For the text-containing cell, return its midpoint in [x, y] coordinate format. 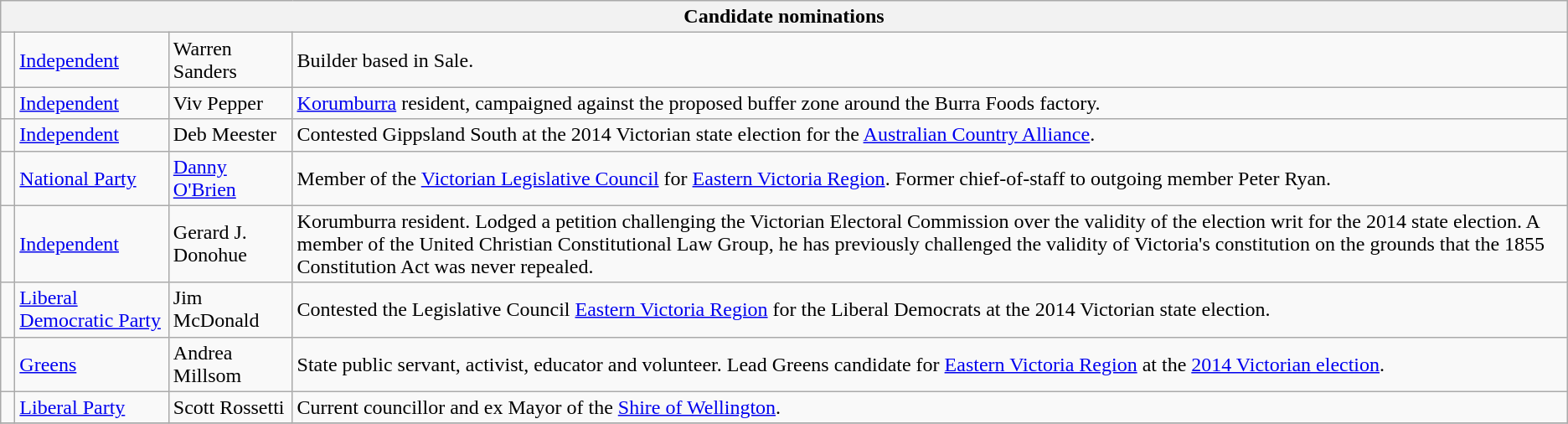
Danny O'Brien [230, 178]
Contested the Legislative Council Eastern Victoria Region for the Liberal Democrats at the 2014 Victorian state election. [930, 310]
Member of the Victorian Legislative Council for Eastern Victoria Region. Former chief-of-staff to outgoing member Peter Ryan. [930, 178]
Scott Rossetti [230, 407]
Liberal Party [92, 407]
Andrea Millsom [230, 364]
Candidate nominations [784, 17]
Builder based in Sale. [930, 60]
Deb Meester [230, 135]
National Party [92, 178]
Viv Pepper [230, 103]
Gerard J. Donohue [230, 244]
Jim McDonald [230, 310]
Current councillor and ex Mayor of the Shire of Wellington. [930, 407]
Liberal Democratic Party [92, 310]
Warren Sanders [230, 60]
Contested Gippsland South at the 2014 Victorian state election for the Australian Country Alliance. [930, 135]
Greens [92, 364]
State public servant, activist, educator and volunteer. Lead Greens candidate for Eastern Victoria Region at the 2014 Victorian election. [930, 364]
Korumburra resident, campaigned against the proposed buffer zone around the Burra Foods factory. [930, 103]
